From the cell containing the given text, extract its center point as (x, y) coordinate. 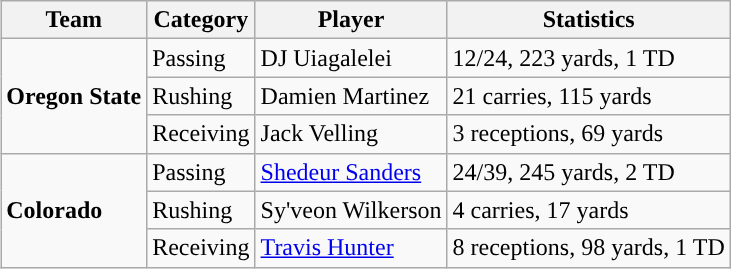
3 receptions, 69 yards (588, 134)
8 receptions, 98 yards, 1 TD (588, 248)
Shedeur Sanders (351, 172)
4 carries, 17 yards (588, 210)
Travis Hunter (351, 248)
Team (74, 20)
12/24, 223 yards, 1 TD (588, 58)
DJ Uiagalelei (351, 58)
Damien Martinez (351, 96)
Jack Velling (351, 134)
24/39, 245 yards, 2 TD (588, 172)
Colorado (74, 210)
Sy'veon Wilkerson (351, 210)
21 carries, 115 yards (588, 96)
Oregon State (74, 96)
Statistics (588, 20)
Player (351, 20)
Category (201, 20)
